From the cell containing the given text, extract its center point as [X, Y] coordinate. 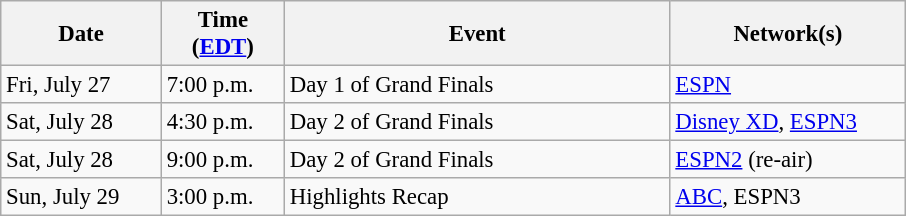
Disney XD, ESPN3 [788, 122]
3:00 p.m. [222, 197]
Date [82, 34]
Event [477, 34]
ESPN2 (re-air) [788, 160]
Highlights Recap [477, 197]
4:30 p.m. [222, 122]
ESPN [788, 85]
Fri, July 27 [82, 85]
Day 1 of Grand Finals [477, 85]
Network(s) [788, 34]
Sun, July 29 [82, 197]
Time (EDT) [222, 34]
7:00 p.m. [222, 85]
ABC, ESPN3 [788, 197]
9:00 p.m. [222, 160]
